Find where the given text appears and provide that cell's center as (X, Y) coordinate. 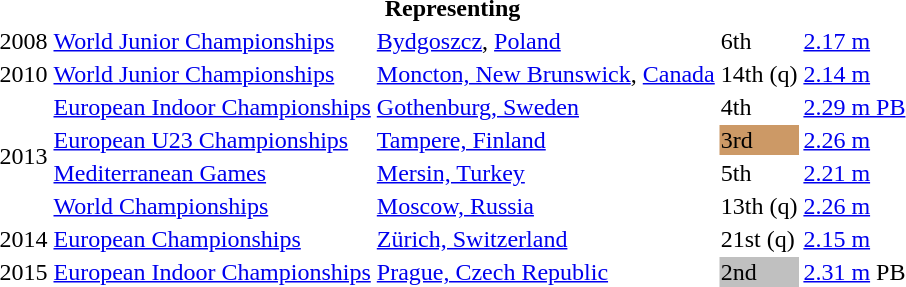
Tampere, Finland (546, 140)
Mediterranean Games (212, 173)
21st (q) (759, 239)
4th (759, 107)
Moscow, Russia (546, 206)
European Championships (212, 239)
Mersin, Turkey (546, 173)
Moncton, New Brunswick, Canada (546, 74)
5th (759, 173)
European U23 Championships (212, 140)
6th (759, 41)
Gothenburg, Sweden (546, 107)
14th (q) (759, 74)
World Championships (212, 206)
2nd (759, 272)
3rd (759, 140)
13th (q) (759, 206)
Zürich, Switzerland (546, 239)
Prague, Czech Republic (546, 272)
Bydgoszcz, Poland (546, 41)
